Provide the [x, y] coordinate of the cell's center where the given text is located.  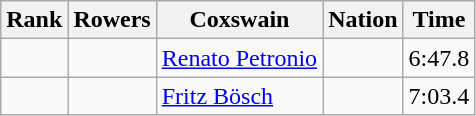
6:47.8 [439, 58]
Rank [34, 20]
Coxswain [239, 20]
Nation [363, 20]
Fritz Bösch [239, 96]
Time [439, 20]
7:03.4 [439, 96]
Rowers [112, 20]
Renato Petronio [239, 58]
